Search for the cell housing the specified text and yield its (x, y) center coordinate. 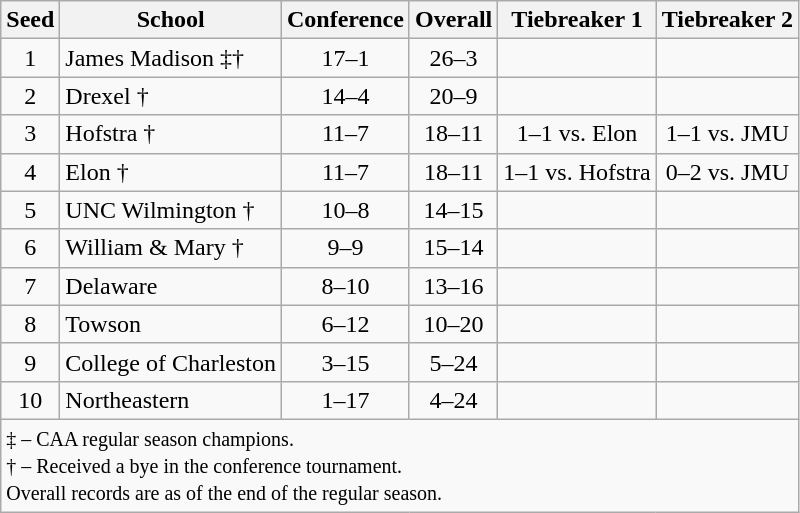
8–10 (346, 286)
Seed (30, 20)
6 (30, 248)
0–2 vs. JMU (727, 172)
3–15 (346, 362)
13–16 (453, 286)
1–1 vs. Hofstra (577, 172)
14–15 (453, 210)
4–24 (453, 400)
15–14 (453, 248)
8 (30, 324)
14–4 (346, 96)
3 (30, 134)
Northeastern (171, 400)
Tiebreaker 2 (727, 20)
1–1 vs. Elon (577, 134)
1 (30, 58)
Overall (453, 20)
5–24 (453, 362)
1–1 vs. JMU (727, 134)
5 (30, 210)
School (171, 20)
James Madison ‡† (171, 58)
Tiebreaker 1 (577, 20)
Hofstra † (171, 134)
4 (30, 172)
Drexel † (171, 96)
1–17 (346, 400)
‡ – CAA regular season champions.† – Received a bye in the conference tournament.Overall records are as of the end of the regular season. (400, 465)
10–20 (453, 324)
UNC Wilmington † (171, 210)
10–8 (346, 210)
20–9 (453, 96)
Elon † (171, 172)
26–3 (453, 58)
9 (30, 362)
6–12 (346, 324)
9–9 (346, 248)
William & Mary † (171, 248)
7 (30, 286)
2 (30, 96)
17–1 (346, 58)
Delaware (171, 286)
Conference (346, 20)
10 (30, 400)
College of Charleston (171, 362)
Towson (171, 324)
